Extract the [x, y] coordinate from the center of the cell holding the provided text.  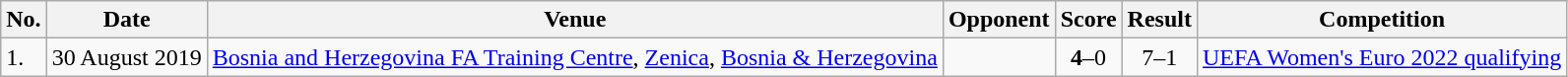
4–0 [1088, 57]
Competition [1381, 20]
UEFA Women's Euro 2022 qualifying [1381, 57]
Bosnia and Herzegovina FA Training Centre, Zenica, Bosnia & Herzegovina [575, 57]
Date [126, 20]
30 August 2019 [126, 57]
1. [24, 57]
Score [1088, 20]
No. [24, 20]
Opponent [999, 20]
7–1 [1159, 57]
Result [1159, 20]
Venue [575, 20]
